From the cell containing the given text, extract its center point as [X, Y] coordinate. 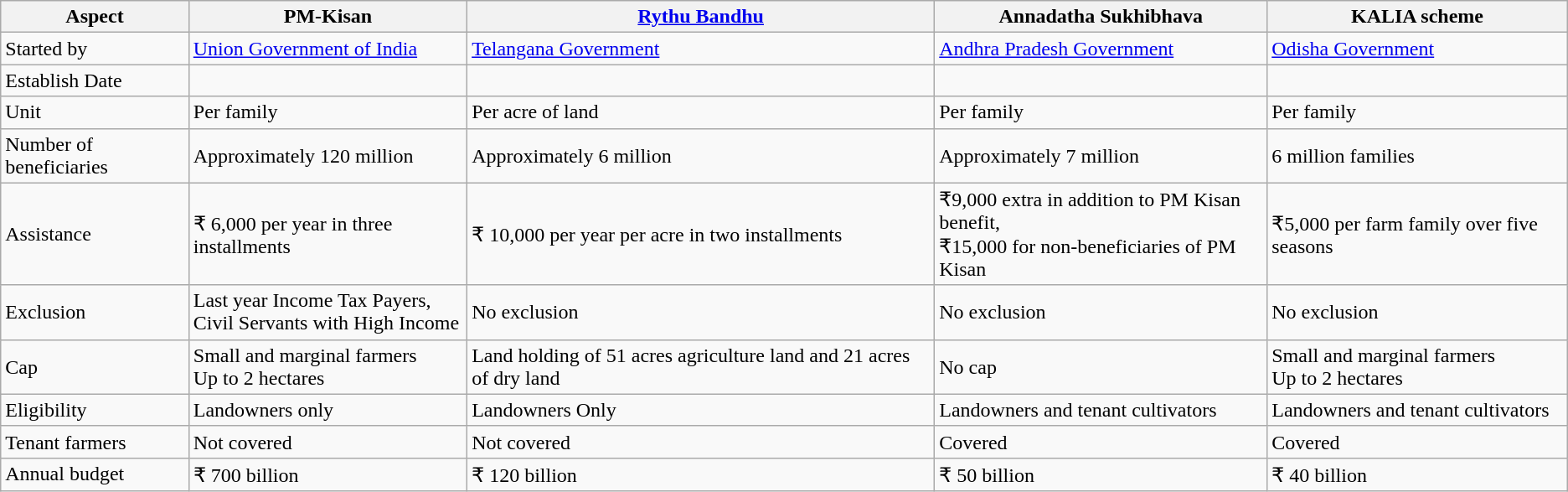
Started by [95, 49]
Establish Date [95, 80]
Andhra Pradesh Government [1101, 49]
Landowners only [328, 410]
Cap [95, 367]
PM-Kisan [328, 17]
Land holding of 51 acres agriculture land and 21 acres of dry land [701, 367]
₹ 10,000 per year per acre in two installments [701, 234]
₹ 6,000 per year in three installments [328, 234]
KALIA scheme [1417, 17]
Tenant farmers [95, 442]
Last year Income Tax Payers,Civil Servants with High Income [328, 312]
Annadatha Sukhibhava [1101, 17]
Telangana Government [701, 49]
₹9,000 extra in addition to PM Kisan benefit,₹15,000 for non-beneficiaries of PM Kisan [1101, 234]
Union Government of India [328, 49]
Eligibility [95, 410]
₹ 700 billion [328, 474]
Assistance [95, 234]
Approximately 120 million [328, 156]
Unit [95, 112]
Aspect [95, 17]
Annual budget [95, 474]
Approximately 6 million [701, 156]
Rythu Bandhu [701, 17]
₹ 120 billion [701, 474]
Per acre of land [701, 112]
₹ 50 billion [1101, 474]
₹ 40 billion [1417, 474]
₹5,000 per farm family over five seasons [1417, 234]
Odisha Government [1417, 49]
6 million families [1417, 156]
Landowners Only [701, 410]
Approximately 7 million [1101, 156]
Exclusion [95, 312]
No cap [1101, 367]
Number of beneficiaries [95, 156]
